Pinpoint the cell where the given text exists, returning its [X, Y] midpoint coordinate. 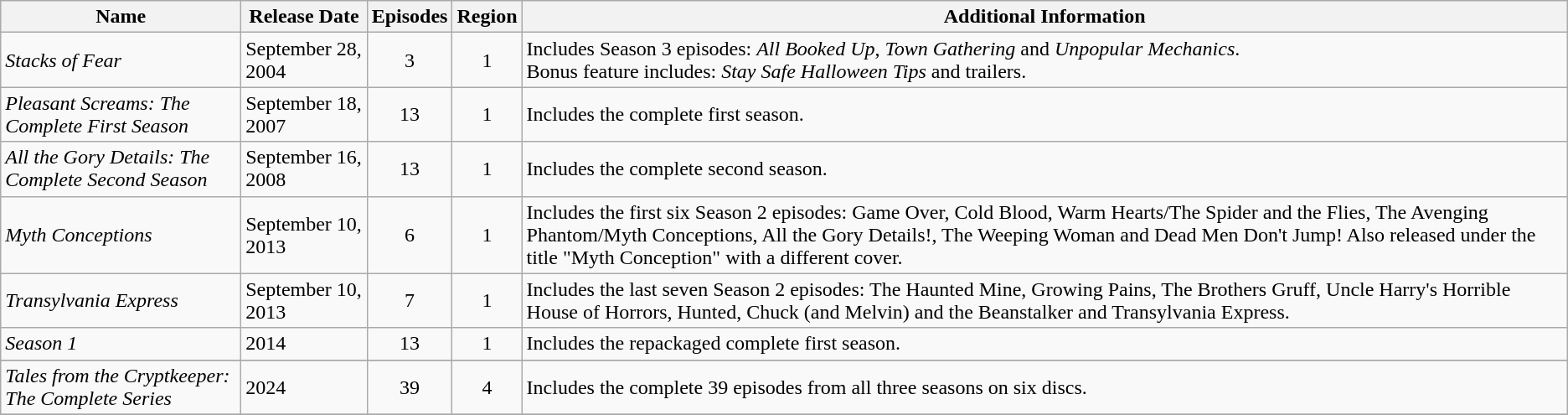
Includes Season 3 episodes: All Booked Up, Town Gathering and Unpopular Mechanics.Bonus feature includes: Stay Safe Halloween Tips and trailers. [1044, 60]
September 18, 2007 [305, 114]
Name [121, 17]
3 [410, 60]
7 [410, 300]
Additional Information [1044, 17]
Myth Conceptions [121, 235]
September 28, 2004 [305, 60]
Transylvania Express [121, 300]
Includes the complete 39 episodes from all three seasons on six discs. [1044, 387]
6 [410, 235]
39 [410, 387]
2014 [305, 344]
Season 1 [121, 344]
Includes the complete second season. [1044, 169]
4 [487, 387]
Includes the complete first season. [1044, 114]
Tales from the Cryptkeeper: The Complete Series [121, 387]
Release Date [305, 17]
2024 [305, 387]
Episodes [410, 17]
Region [487, 17]
All the Gory Details: The Complete Second Season [121, 169]
September 16, 2008 [305, 169]
Includes the repackaged complete first season. [1044, 344]
Stacks of Fear [121, 60]
Pleasant Screams: The Complete First Season [121, 114]
